Provide the (x, y) coordinate of the cell's center where the given text is located.  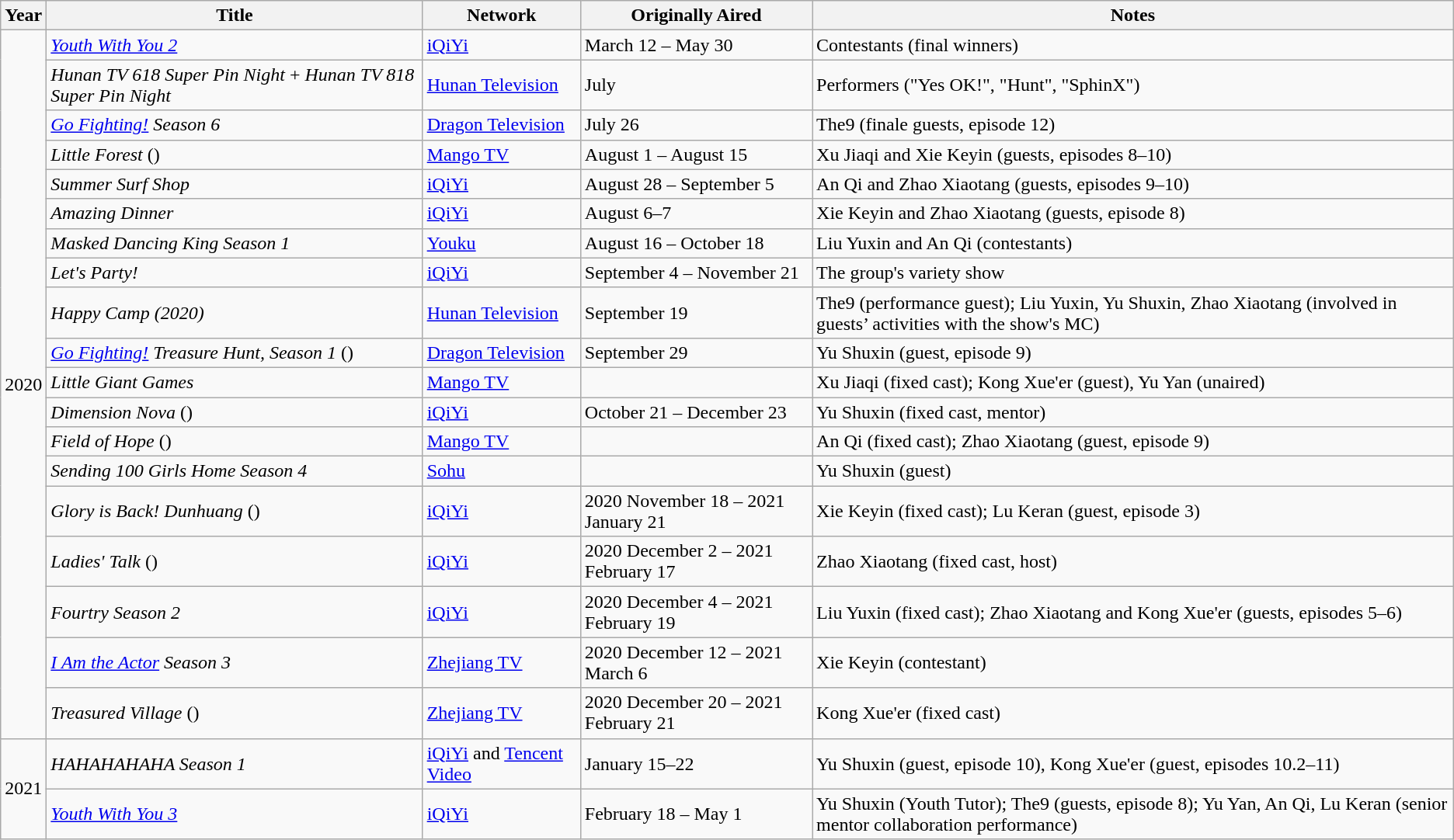
Yu Shuxin (Youth Tutor); The9 (guests, episode 8); Yu Yan, An Qi, Lu Keran (senior mentor collaboration performance) (1133, 814)
Liu Yuxin (fixed cast); Zhao Xiaotang and Kong Xue'er (guests, episodes 5–6) (1133, 612)
An Qi and Zhao Xiaotang (guests, episodes 9–10) (1133, 184)
October 21 – December 23 (696, 412)
The9 (performance guest); Liu Yuxin, Yu Shuxin, Zhao Xiaotang (involved in guests’ activities with the show's MC) (1133, 312)
Field of Hope () (235, 442)
Summer Surf Shop (235, 184)
Xie Keyin (contestant) (1133, 663)
Xu Jiaqi (fixed cast); Kong Xue'er (guest), Yu Yan (unaired) (1133, 382)
Youth With You 3 (235, 814)
August 6–7 (696, 213)
Year (23, 16)
Hunan TV 618 Super Pin Night + Hunan TV 818 Super Pin Night (235, 85)
The9 (finale guests, episode 12) (1133, 125)
Notes (1133, 16)
Treasured Village () (235, 713)
Xie Keyin and Zhao Xiaotang (guests, episode 8) (1133, 213)
2020 December 2 – 2021 February 17 (696, 562)
September 19 (696, 312)
Dimension Nova () (235, 412)
An Qi (fixed cast); Zhao Xiaotang (guest, episode 9) (1133, 442)
HAHAHAHAHA Season 1 (235, 764)
July 26 (696, 125)
January 15–22 (696, 764)
Little Forest () (235, 154)
Yu Shuxin (fixed cast, mentor) (1133, 412)
Liu Yuxin and An Qi (contestants) (1133, 243)
Yu Shuxin (guest, episode 10), Kong Xue'er (guest, episodes 10.2–11) (1133, 764)
August 28 – September 5 (696, 184)
Fourtry Season 2 (235, 612)
Originally Aired (696, 16)
2020 (23, 384)
Youth With You 2 (235, 45)
Xie Keyin (fixed cast); Lu Keran (guest, episode 3) (1133, 511)
Go Fighting! Treasure Hunt, Season 1 () (235, 352)
Yu Shuxin (guest, episode 9) (1133, 352)
September 4 – November 21 (696, 272)
Let's Party! (235, 272)
Amazing Dinner (235, 213)
Happy Camp (2020) (235, 312)
iQiYi and Tencent Video (502, 764)
Go Fighting! Season 6 (235, 125)
I Am the Actor Season 3 (235, 663)
2020 November 18 – 2021 January 21 (696, 511)
Sohu (502, 471)
Network (502, 16)
Youku (502, 243)
Title (235, 16)
Yu Shuxin (guest) (1133, 471)
The group's variety show (1133, 272)
Little Giant Games (235, 382)
Masked Dancing King Season 1 (235, 243)
Contestants (final winners) (1133, 45)
Kong Xue'er (fixed cast) (1133, 713)
August 1 – August 15 (696, 154)
August 16 – October 18 (696, 243)
February 18 – May 1 (696, 814)
2020 December 12 – 2021 March 6 (696, 663)
2021 (23, 789)
Zhao Xiaotang (fixed cast, host) (1133, 562)
Ladies' Talk () (235, 562)
2020 December 4 – 2021 February 19 (696, 612)
September 29 (696, 352)
Performers ("Yes OK!", "Hunt", "SphinX") (1133, 85)
Sending 100 Girls Home Season 4 (235, 471)
Xu Jiaqi and Xie Keyin (guests, episodes 8–10) (1133, 154)
2020 December 20 – 2021 February 21 (696, 713)
July (696, 85)
Glory is Back! Dunhuang () (235, 511)
March 12 – May 30 (696, 45)
